Extract the (X, Y) coordinate from the center of the cell holding the provided text.  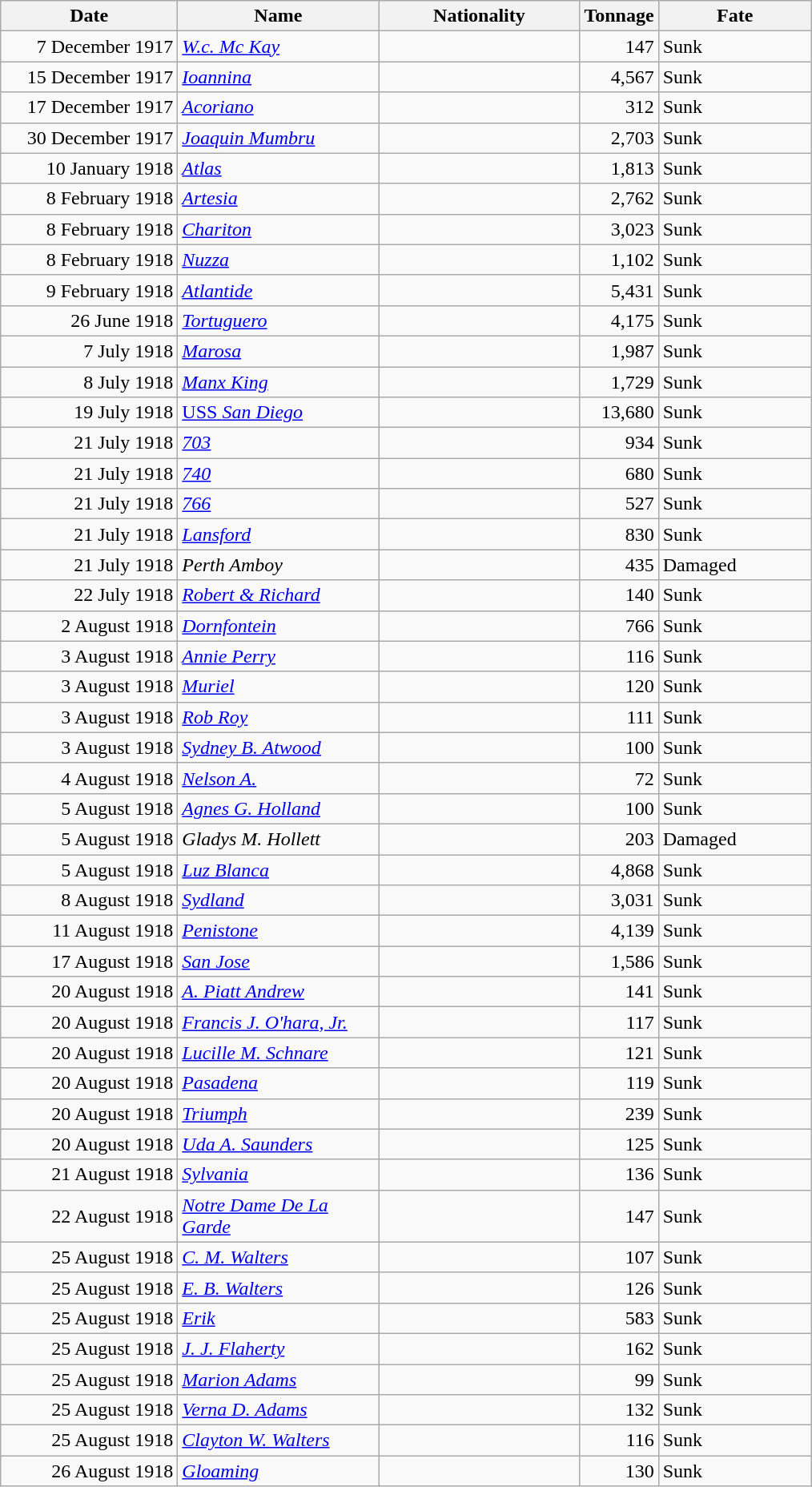
Joaquin Mumbru (279, 138)
17 August 1918 (90, 961)
740 (279, 474)
Name (279, 16)
141 (619, 992)
Muriel (279, 687)
15 December 1917 (90, 77)
Rob Roy (279, 717)
435 (619, 565)
7 July 1918 (90, 351)
126 (619, 1288)
Manx King (279, 382)
Pasadena (279, 1083)
San Jose (279, 961)
Agnes G. Holland (279, 808)
125 (619, 1144)
Sylvania (279, 1175)
4 August 1918 (90, 778)
Artesia (279, 199)
830 (619, 534)
Marion Adams (279, 1379)
140 (619, 595)
Triumph (279, 1114)
Gladys M. Hollett (279, 839)
W.c. Mc Kay (279, 46)
703 (279, 443)
30 December 1917 (90, 138)
1,813 (619, 168)
J. J. Flaherty (279, 1348)
Annie Perry (279, 656)
2,762 (619, 199)
11 August 1918 (90, 931)
111 (619, 717)
Sydney B. Atwood (279, 748)
2,703 (619, 138)
Fate (735, 16)
Robert & Richard (279, 595)
203 (619, 839)
Uda A. Saunders (279, 1144)
A. Piatt Andrew (279, 992)
17 December 1917 (90, 107)
3,023 (619, 229)
119 (619, 1083)
Lucille M. Schnare (279, 1053)
E. B. Walters (279, 1288)
Erik (279, 1318)
19 July 1918 (90, 413)
Lansford (279, 534)
Verna D. Adams (279, 1410)
Penistone (279, 931)
3,031 (619, 901)
8 August 1918 (90, 901)
Sydland (279, 901)
7 December 1917 (90, 46)
Marosa (279, 351)
10 January 1918 (90, 168)
583 (619, 1318)
Francis J. O'hara, Jr. (279, 1022)
527 (619, 504)
Clayton W. Walters (279, 1441)
4,139 (619, 931)
162 (619, 1348)
22 August 1918 (90, 1216)
4,567 (619, 77)
9 February 1918 (90, 290)
72 (619, 778)
132 (619, 1410)
1,586 (619, 961)
Perth Amboy (279, 565)
1,729 (619, 382)
Luz Blanca (279, 869)
239 (619, 1114)
117 (619, 1022)
26 August 1918 (90, 1471)
934 (619, 443)
2 August 1918 (90, 626)
312 (619, 107)
Nelson A. (279, 778)
5,431 (619, 290)
136 (619, 1175)
Ioannina (279, 77)
Atlantide (279, 290)
USS San Diego (279, 413)
4,868 (619, 869)
Atlas (279, 168)
Notre Dame De La Garde (279, 1216)
107 (619, 1257)
Nationality (479, 16)
Date (90, 16)
1,987 (619, 351)
130 (619, 1471)
Nuzza (279, 260)
Dornfontein (279, 626)
13,680 (619, 413)
99 (619, 1379)
680 (619, 474)
121 (619, 1053)
4,175 (619, 320)
C. M. Walters (279, 1257)
Gloaming (279, 1471)
8 July 1918 (90, 382)
120 (619, 687)
Acoriano (279, 107)
1,102 (619, 260)
Chariton (279, 229)
21 August 1918 (90, 1175)
26 June 1918 (90, 320)
Tortuguero (279, 320)
Tonnage (619, 16)
22 July 1918 (90, 595)
